Determine the [X, Y] coordinate at the center of the cell enclosing the given text.  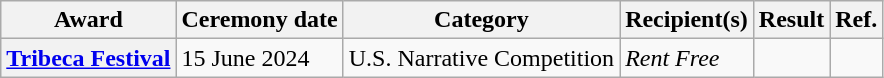
Recipient(s) [687, 20]
Tribeca Festival [88, 58]
Rent Free [687, 58]
U.S. Narrative Competition [481, 58]
Ceremony date [260, 20]
15 June 2024 [260, 58]
Result [791, 20]
Award [88, 20]
Category [481, 20]
Ref. [856, 20]
